Provide the (x, y) coordinate of the cell's center where the given text is located.  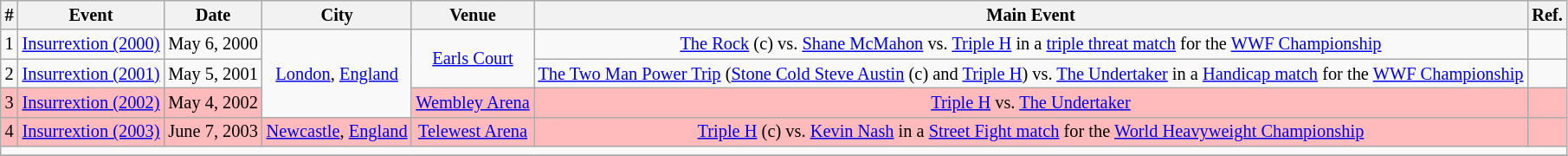
Venue (473, 15)
Date (213, 15)
May 4, 2002 (213, 102)
Triple H vs. The Undertaker (1031, 102)
May 6, 2000 (213, 44)
Earls Court (473, 59)
# (10, 15)
The Rock (c) vs. Shane McMahon vs. Triple H in a triple threat match for the WWF Championship (1031, 44)
2 (10, 74)
1 (10, 44)
May 5, 2001 (213, 74)
Event (92, 15)
Main Event (1031, 15)
Ref. (1546, 15)
London, England (338, 73)
June 7, 2003 (213, 132)
Newcastle, England (338, 132)
Insurrextion (2003) (92, 132)
3 (10, 102)
City (338, 15)
Insurrextion (2000) (92, 44)
4 (10, 132)
Insurrextion (2001) (92, 74)
Telewest Arena (473, 132)
The Two Man Power Trip (Stone Cold Steve Austin (c) and Triple H) vs. The Undertaker in a Handicap match for the WWF Championship (1031, 74)
Wembley Arena (473, 102)
Triple H (c) vs. Kevin Nash in a Street Fight match for the World Heavyweight Championship (1031, 132)
Insurrextion (2002) (92, 102)
